Search for the cell housing the specified text and yield its (X, Y) center coordinate. 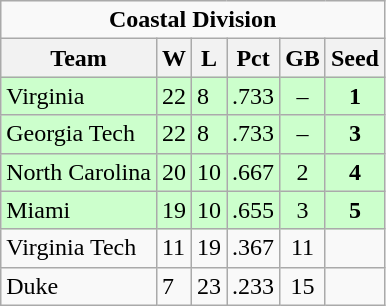
1 (354, 96)
W (174, 58)
5 (354, 210)
Team (79, 58)
15 (303, 286)
.367 (254, 248)
Duke (79, 286)
23 (210, 286)
.233 (254, 286)
Coastal Division (193, 20)
Miami (79, 210)
Georgia Tech (79, 134)
Pct (254, 58)
4 (354, 172)
L (210, 58)
2 (303, 172)
20 (174, 172)
Virginia Tech (79, 248)
7 (174, 286)
.655 (254, 210)
.667 (254, 172)
North Carolina (79, 172)
Seed (354, 58)
GB (303, 58)
Virginia (79, 96)
